Find where the given text appears and provide that cell's center as (x, y) coordinate. 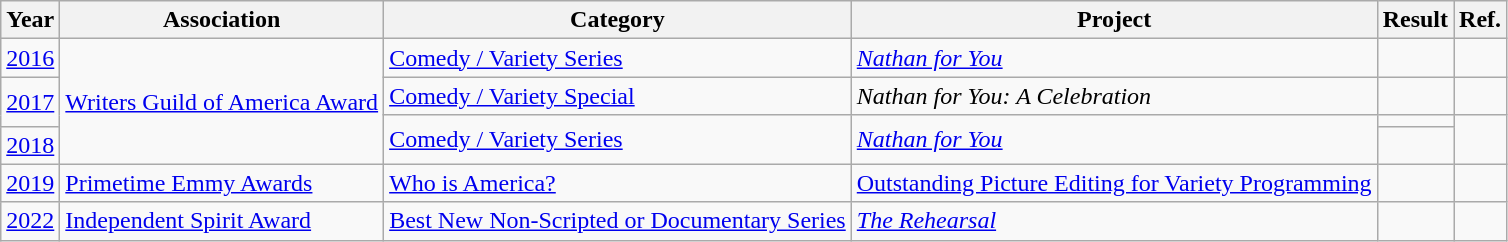
Best New Non-Scripted or Documentary Series (618, 221)
The Rehearsal (1114, 221)
Category (618, 20)
Independent Spirit Award (222, 221)
Primetime Emmy Awards (222, 183)
Writers Guild of America Award (222, 102)
Association (222, 20)
Who is America? (618, 183)
Project (1114, 20)
2019 (30, 183)
2022 (30, 221)
Outstanding Picture Editing for Variety Programming (1114, 183)
Comedy / Variety Special (618, 96)
2016 (30, 58)
Year (30, 20)
Ref. (1480, 20)
Nathan for You: A Celebration (1114, 96)
2018 (30, 145)
Result (1415, 20)
2017 (30, 102)
